Detect which cell encompasses the target text, then output its (X, Y) center coordinate. 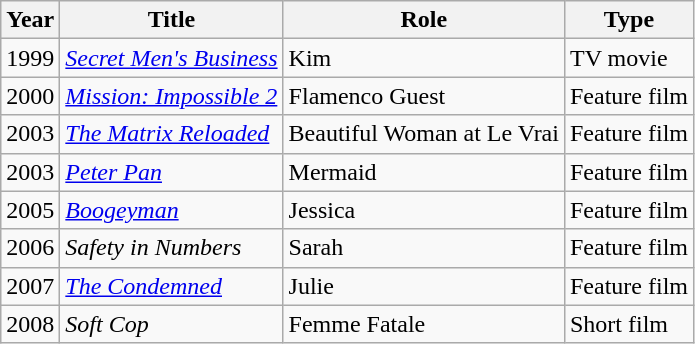
TV movie (628, 58)
2000 (30, 96)
Boogeyman (172, 210)
Short film (628, 324)
Flamenco Guest (424, 96)
Jessica (424, 210)
1999 (30, 58)
Peter Pan (172, 172)
Safety in Numbers (172, 248)
Role (424, 20)
Julie (424, 286)
Femme Fatale (424, 324)
Soft Cop (172, 324)
The Condemned (172, 286)
2006 (30, 248)
Year (30, 20)
Type (628, 20)
Sarah (424, 248)
Mission: Impossible 2 (172, 96)
The Matrix Reloaded (172, 134)
2005 (30, 210)
2007 (30, 286)
2008 (30, 324)
Title (172, 20)
Kim (424, 58)
Secret Men's Business (172, 58)
Mermaid (424, 172)
Beautiful Woman at Le Vrai (424, 134)
